Pinpoint the cell where the given text exists, returning its (X, Y) midpoint coordinate. 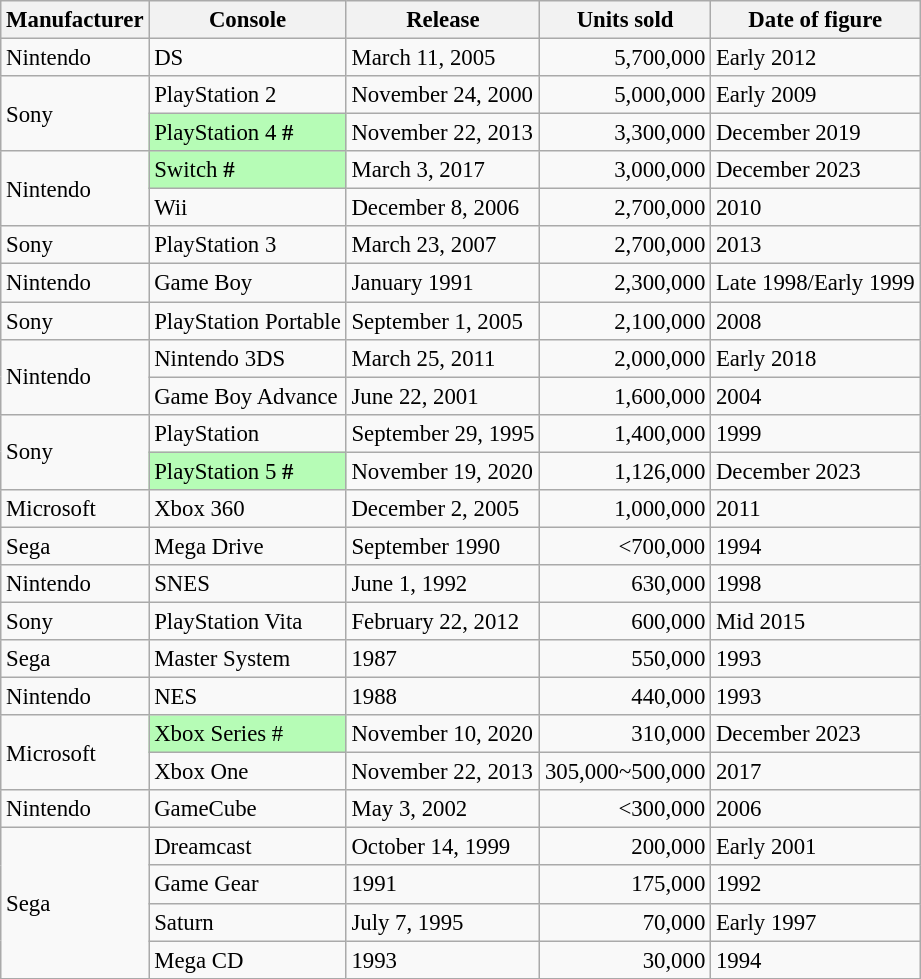
Game Boy (248, 283)
5,700,000 (626, 58)
November 10, 2020 (442, 734)
2006 (816, 809)
440,000 (626, 697)
600,000 (626, 621)
PlayStation 2 (248, 95)
March 11, 2005 (442, 58)
2017 (816, 772)
1987 (442, 659)
2,000,000 (626, 358)
PlayStation (248, 433)
630,000 (626, 584)
1992 (816, 885)
Game Gear (248, 885)
550,000 (626, 659)
PlayStation 5 # (248, 471)
PlayStation 3 (248, 245)
December 2019 (816, 133)
Xbox One (248, 772)
1998 (816, 584)
PlayStation Portable (248, 321)
Nintendo 3DS (248, 358)
Manufacturer (75, 20)
1991 (442, 885)
September 1990 (442, 546)
305,000~500,000 (626, 772)
NES (248, 697)
Master System (248, 659)
Dreamcast (248, 847)
November 19, 2020 (442, 471)
200,000 (626, 847)
1,126,000 (626, 471)
June 1, 1992 (442, 584)
March 25, 2011 (442, 358)
2004 (816, 396)
Early 2018 (816, 358)
Mega Drive (248, 546)
GameCube (248, 809)
February 22, 2012 (442, 621)
1999 (816, 433)
3,300,000 (626, 133)
2011 (816, 509)
March 23, 2007 (442, 245)
70,000 (626, 922)
Xbox Series # (248, 734)
310,000 (626, 734)
Early 2001 (816, 847)
175,000 (626, 885)
1988 (442, 697)
1,400,000 (626, 433)
January 1991 (442, 283)
3,000,000 (626, 170)
Release (442, 20)
2,100,000 (626, 321)
July 7, 1995 (442, 922)
1,600,000 (626, 396)
<300,000 (626, 809)
1,000,000 (626, 509)
December 2, 2005 (442, 509)
5,000,000 (626, 95)
May 3, 2002 (442, 809)
June 22, 2001 (442, 396)
30,000 (626, 960)
Date of figure (816, 20)
October 14, 1999 (442, 847)
Early 2012 (816, 58)
Late 1998/Early 1999 (816, 283)
December 8, 2006 (442, 208)
2008 (816, 321)
Early 2009 (816, 95)
2013 (816, 245)
PlayStation 4 # (248, 133)
2010 (816, 208)
Mega CD (248, 960)
Saturn (248, 922)
September 1, 2005 (442, 321)
Xbox 360 (248, 509)
Mid 2015 (816, 621)
November 24, 2000 (442, 95)
Wii (248, 208)
Units sold (626, 20)
PlayStation Vita (248, 621)
September 29, 1995 (442, 433)
SNES (248, 584)
Game Boy Advance (248, 396)
Console (248, 20)
Switch # (248, 170)
2,300,000 (626, 283)
DS (248, 58)
Early 1997 (816, 922)
March 3, 2017 (442, 170)
<700,000 (626, 546)
